For the text-containing cell, return its midpoint in [X, Y] coordinate format. 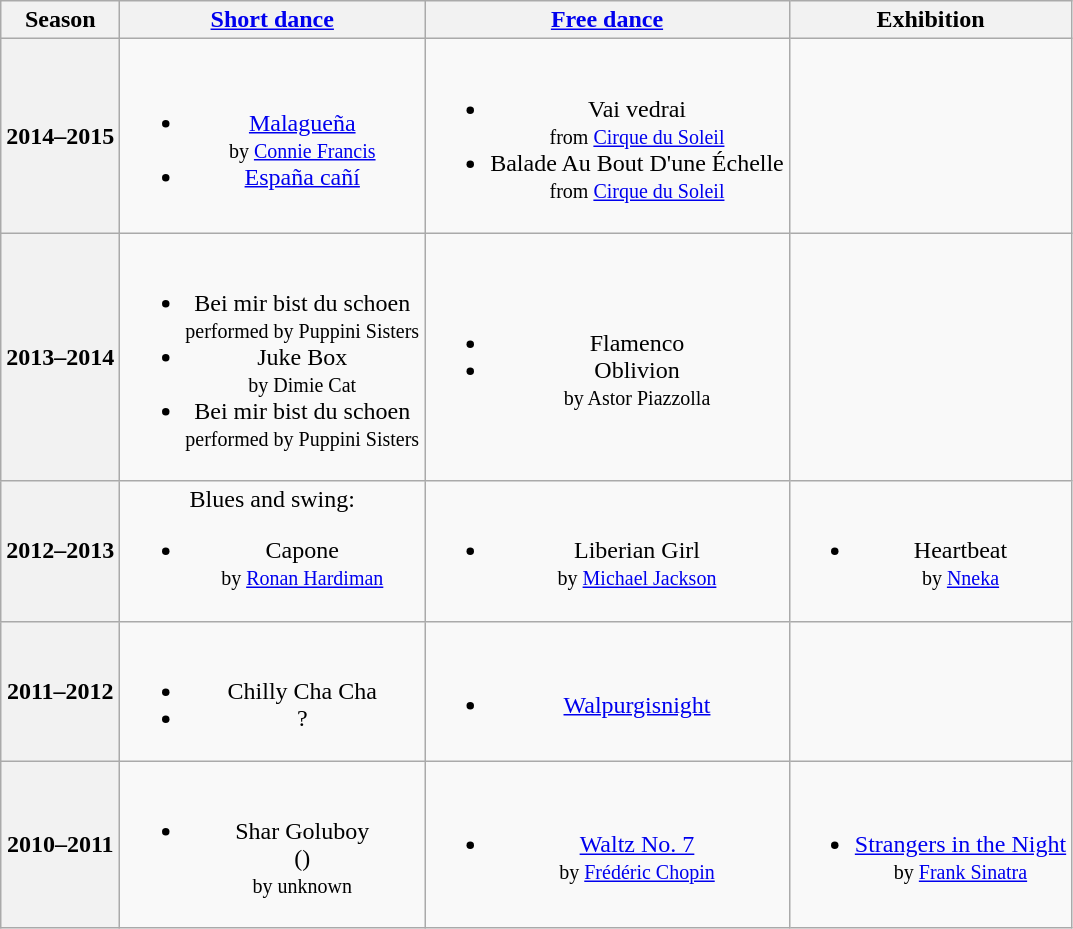
Vai vedrai from Cirque du Soleil Balade Au Bout D'une Échelle from Cirque du Soleil [608, 136]
2010–2011 [60, 844]
Season [60, 20]
Strangers in the Night by Frank Sinatra [930, 844]
2014–2015 [60, 136]
2013–2014 [60, 357]
Short dance [272, 20]
Free dance [608, 20]
Bei mir bist du schoen performed by Puppini Sisters Juke Box by Dimie Cat Bei mir bist du schoen performed by Puppini Sisters [272, 357]
Liberian Girl by Michael Jackson [608, 551]
FlamencoOblivion by Astor Piazzolla [608, 357]
Blues and swing:Capone by Ronan Hardiman [272, 551]
Walpurgisnight [608, 691]
Heartbeat by Nneka [930, 551]
Malagueña by Connie Francis España cañí [272, 136]
2011–2012 [60, 691]
Waltz No. 7 by Frédéric Chopin [608, 844]
2012–2013 [60, 551]
Chilly Cha Cha? [272, 691]
Shar Goluboy () by unknown [272, 844]
Exhibition [930, 20]
